Capture the cell that displays the provided text and extract its (X, Y) central coordinate. 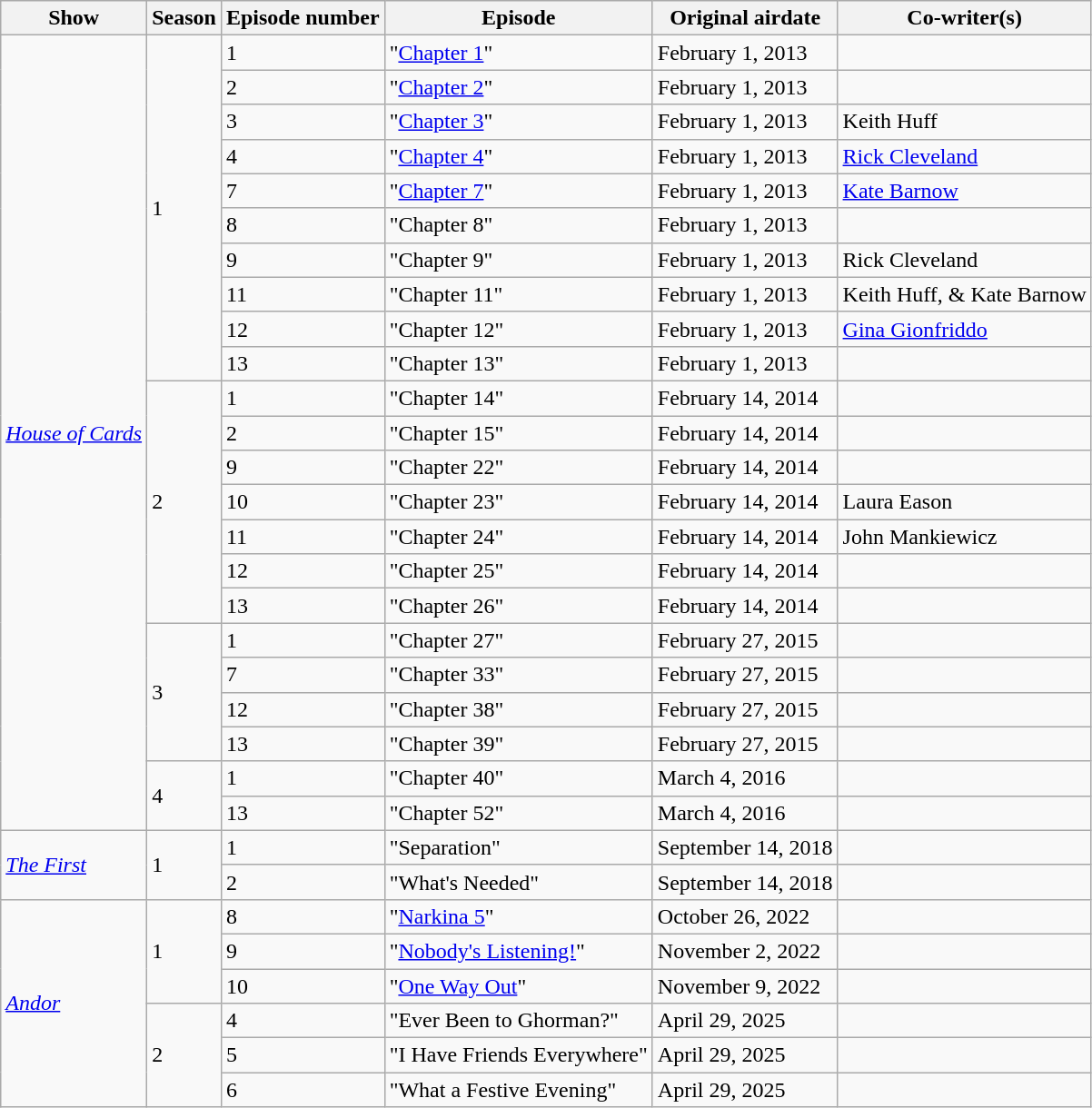
"Chapter 3" (518, 122)
Show (74, 18)
"Chapter 13" (518, 363)
John Mankiewicz (965, 537)
Co-writer(s) (965, 18)
"Chapter 33" (518, 675)
"Chapter 38" (518, 709)
"Chapter 24" (518, 537)
November 2, 2022 (745, 951)
"Chapter 8" (518, 225)
"Chapter 25" (518, 571)
"Chapter 14" (518, 398)
"Chapter 7" (518, 191)
6 (303, 1090)
"Separation" (518, 847)
"Chapter 26" (518, 606)
"I Have Friends Everywhere" (518, 1055)
"Chapter 27" (518, 640)
The First (74, 865)
Laura Eason (965, 502)
Keith Huff, & Kate Barnow (965, 294)
"Chapter 9" (518, 260)
"Chapter 40" (518, 778)
Original airdate (745, 18)
"Chapter 23" (518, 502)
Gina Gionfriddo (965, 329)
"Chapter 2" (518, 87)
October 26, 2022 (745, 916)
Episode number (303, 18)
"Narkina 5" (518, 916)
"One Way Out" (518, 985)
"Chapter 39" (518, 744)
"Chapter 12" (518, 329)
House of Cards (74, 432)
Kate Barnow (965, 191)
"Chapter 22" (518, 468)
Andor (74, 1003)
"Chapter 15" (518, 433)
Episode (518, 18)
"Chapter 1" (518, 53)
"Nobody's Listening!" (518, 951)
"Chapter 52" (518, 813)
5 (303, 1055)
"What's Needed" (518, 882)
"Chapter 11" (518, 294)
Keith Huff (965, 122)
"Ever Been to Ghorman?" (518, 1021)
November 9, 2022 (745, 985)
"Chapter 4" (518, 156)
"What a Festive Evening" (518, 1090)
Season (184, 18)
